For the text-containing cell, return its midpoint in (x, y) coordinate format. 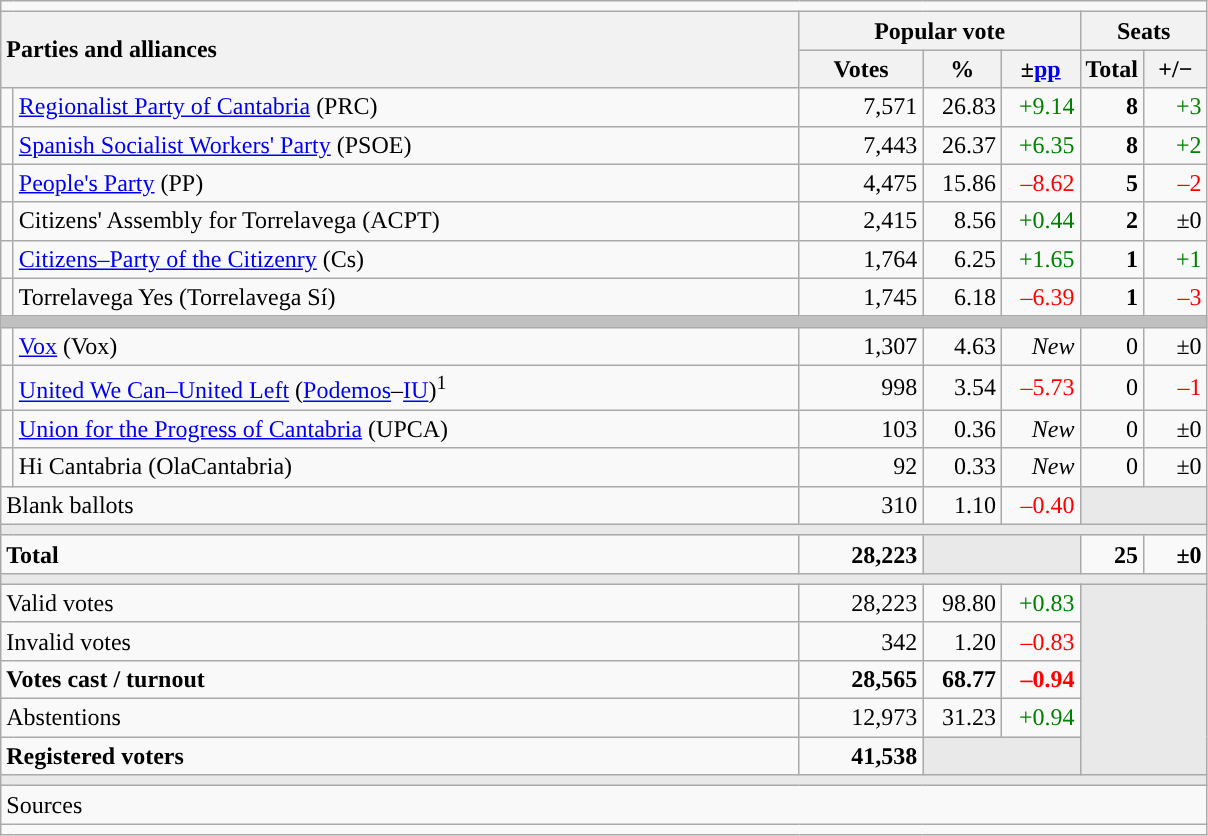
Union for the Progress of Cantabria (UPCA) (406, 429)
Votes cast / turnout (400, 679)
1,764 (861, 259)
+/− (1176, 69)
Hi Cantabria (OlaCantabria) (406, 467)
–0.94 (1040, 679)
68.77 (962, 679)
Spanish Socialist Workers' Party (PSOE) (406, 145)
Valid votes (400, 603)
26.83 (962, 107)
6.18 (962, 297)
–0.83 (1040, 641)
–2 (1176, 183)
98.80 (962, 603)
Regionalist Party of Cantabria (PRC) (406, 107)
Invalid votes (400, 641)
92 (861, 467)
±pp (1040, 69)
–0.40 (1040, 505)
United We Can–United Left (Podemos–IU)1 (406, 388)
People's Party (PP) (406, 183)
+0.94 (1040, 718)
+2 (1176, 145)
1,745 (861, 297)
% (962, 69)
2,415 (861, 221)
+6.35 (1040, 145)
Citizens' Assembly for Torrelavega (ACPT) (406, 221)
+1.65 (1040, 259)
342 (861, 641)
41,538 (861, 756)
+0.83 (1040, 603)
12,973 (861, 718)
1,307 (861, 346)
–8.62 (1040, 183)
–3 (1176, 297)
Torrelavega Yes (Torrelavega Sí) (406, 297)
2 (1112, 221)
+3 (1176, 107)
Sources (604, 805)
Parties and alliances (400, 50)
Registered voters (400, 756)
Citizens–Party of the Citizenry (Cs) (406, 259)
+9.14 (1040, 107)
310 (861, 505)
0.36 (962, 429)
–5.73 (1040, 388)
6.25 (962, 259)
5 (1112, 183)
3.54 (962, 388)
Votes (861, 69)
1.20 (962, 641)
998 (861, 388)
1.10 (962, 505)
15.86 (962, 183)
Vox (Vox) (406, 346)
Abstentions (400, 718)
0.33 (962, 467)
Seats (1144, 31)
+1 (1176, 259)
–6.39 (1040, 297)
Blank ballots (400, 505)
4,475 (861, 183)
4.63 (962, 346)
+0.44 (1040, 221)
25 (1112, 554)
7,571 (861, 107)
28,565 (861, 679)
26.37 (962, 145)
7,443 (861, 145)
–1 (1176, 388)
Popular vote (940, 31)
8.56 (962, 221)
103 (861, 429)
31.23 (962, 718)
